Locate the cell with the specified text and output its (x, y) center coordinate. 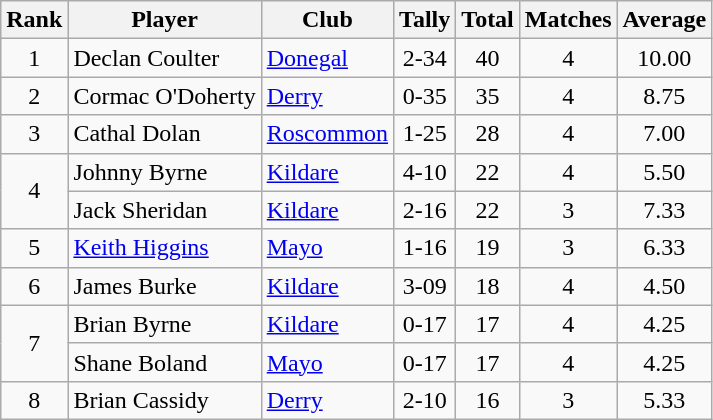
35 (488, 96)
Brian Cassidy (164, 400)
2-34 (425, 58)
4.50 (664, 286)
10.00 (664, 58)
7.33 (664, 210)
Johnny Byrne (164, 172)
8 (34, 400)
Tally (425, 20)
1 (34, 58)
18 (488, 286)
Cathal Dolan (164, 134)
8.75 (664, 96)
Brian Byrne (164, 324)
Average (664, 20)
Jack Sheridan (164, 210)
Rank (34, 20)
Player (164, 20)
6.33 (664, 248)
2 (34, 96)
0-35 (425, 96)
2-10 (425, 400)
Keith Higgins (164, 248)
7.00 (664, 134)
28 (488, 134)
4-10 (425, 172)
7 (34, 343)
5.33 (664, 400)
6 (34, 286)
Declan Coulter (164, 58)
Club (327, 20)
5.50 (664, 172)
40 (488, 58)
19 (488, 248)
2-16 (425, 210)
Donegal (327, 58)
3-09 (425, 286)
James Burke (164, 286)
Cormac O'Doherty (164, 96)
Matches (568, 20)
16 (488, 400)
1-16 (425, 248)
Roscommon (327, 134)
1-25 (425, 134)
Shane Boland (164, 362)
Total (488, 20)
5 (34, 248)
